Scan for the cell matching the given text and deliver its [X, Y] coordinate at center. 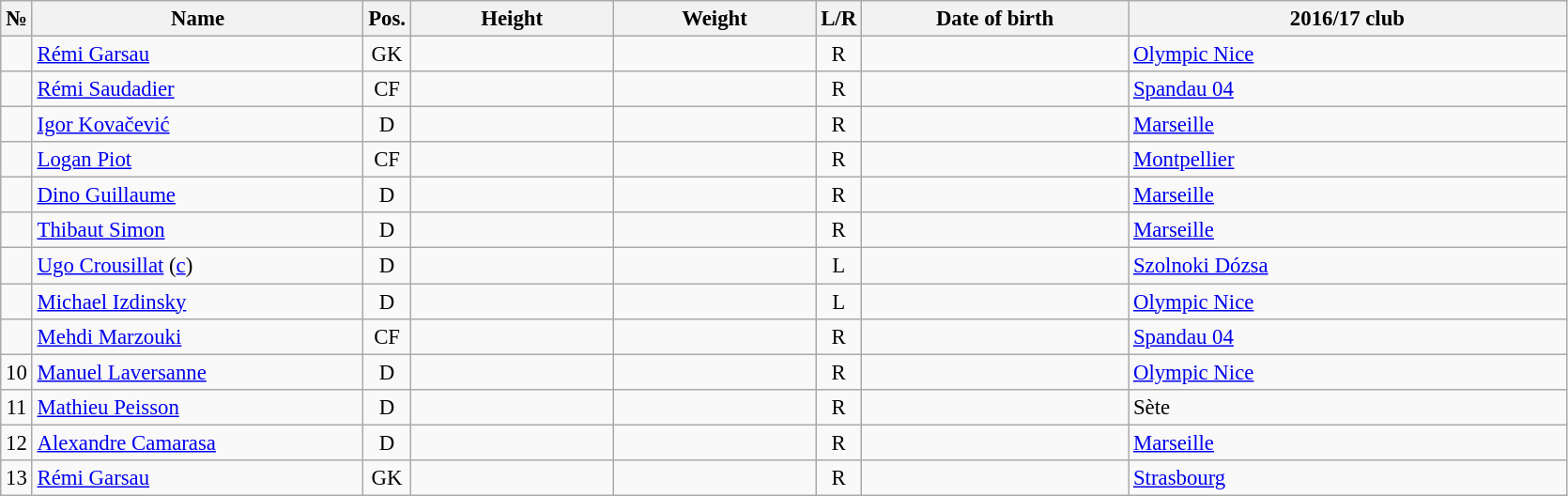
13 [17, 478]
2016/17 club [1348, 19]
11 [17, 407]
12 [17, 442]
Logan Piot [197, 160]
Sète [1348, 407]
Strasbourg [1348, 478]
Name [197, 19]
Alexandre Camarasa [197, 442]
Montpellier [1348, 160]
Mathieu Peisson [197, 407]
Date of birth [994, 19]
Mehdi Marzouki [197, 336]
Dino Guillaume [197, 195]
Ugo Crousillat (c) [197, 266]
Manuel Laversanne [197, 372]
Thibaut Simon [197, 230]
Weight [715, 19]
№ [17, 19]
Pos. [387, 19]
L/R [839, 19]
Igor Kovačević [197, 125]
10 [17, 372]
Michael Izdinsky [197, 302]
Rémi Saudadier [197, 89]
Szolnoki Dózsa [1348, 266]
Height [512, 19]
